Search for the cell housing the specified text and yield its [x, y] center coordinate. 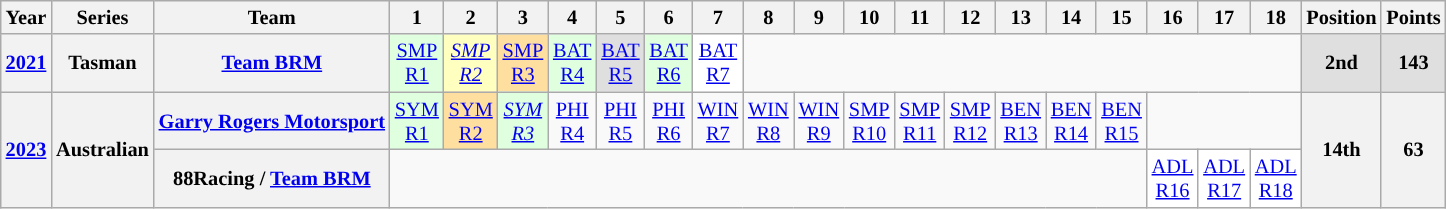
88Racing / Team BRM [272, 178]
SYMR2 [471, 121]
10 [869, 17]
SMPR12 [970, 121]
6 [668, 17]
PHIR4 [572, 121]
ADLR17 [1224, 178]
BENR15 [1121, 121]
4 [572, 17]
1 [417, 17]
Points [1413, 17]
WINR8 [768, 121]
BATR5 [620, 63]
3 [523, 17]
ADLR18 [1276, 178]
Position [1342, 17]
12 [970, 17]
14 [1071, 17]
SMPR2 [471, 63]
Australian [102, 150]
PHIR6 [668, 121]
BENR13 [1020, 121]
PHIR5 [620, 121]
143 [1413, 63]
SMPR11 [919, 121]
2nd [1342, 63]
9 [819, 17]
7 [718, 17]
SMPR3 [523, 63]
Tasman [102, 63]
Series [102, 17]
SMPR10 [869, 121]
BATR4 [572, 63]
8 [768, 17]
18 [1276, 17]
17 [1224, 17]
63 [1413, 150]
14th [1342, 150]
BATR6 [668, 63]
16 [1173, 17]
2 [471, 17]
BATR7 [718, 63]
WINR9 [819, 121]
15 [1121, 17]
13 [1020, 17]
Team [272, 17]
11 [919, 17]
ADLR16 [1173, 178]
5 [620, 17]
BENR14 [1071, 121]
Garry Rogers Motorsport [272, 121]
WINR7 [718, 121]
2021 [26, 63]
Year [26, 17]
SYMR3 [523, 121]
SMPR1 [417, 63]
Team BRM [272, 63]
SYMR1 [417, 121]
2023 [26, 150]
